Provide the (X, Y) coordinate of the cell's center where the given text is located.  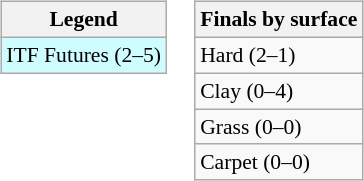
Hard (2–1) (278, 55)
Finals by surface (278, 20)
ITF Futures (2–5) (84, 55)
Carpet (0–0) (278, 162)
Clay (0–4) (278, 91)
Legend (84, 20)
Grass (0–0) (278, 127)
